Return (x, y) of the center of cell containing provided text 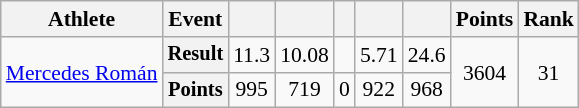
24.6 (427, 55)
Result (196, 55)
Mercedes Román (82, 72)
Event (196, 19)
719 (304, 90)
10.08 (304, 55)
5.71 (379, 55)
11.3 (252, 55)
31 (548, 72)
0 (344, 90)
Rank (548, 19)
922 (379, 90)
3604 (485, 72)
968 (427, 90)
Athlete (82, 19)
995 (252, 90)
